Return the [x, y] coordinate for the center point of the cell that contains the specified text.  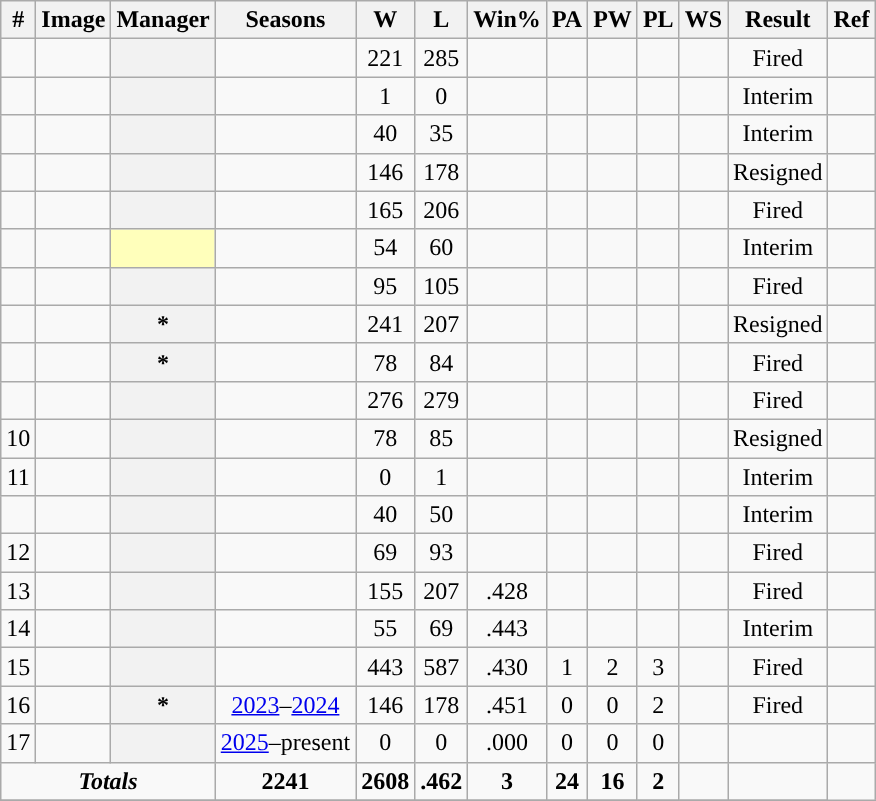
14 [18, 629]
L [442, 20]
17 [18, 743]
276 [386, 400]
Ref [852, 20]
PL [658, 20]
105 [442, 286]
165 [386, 210]
2023–2024 [285, 705]
50 [442, 515]
Image [74, 20]
.430 [508, 667]
241 [386, 324]
95 [386, 286]
12 [18, 553]
2241 [285, 781]
35 [442, 134]
Seasons [285, 20]
54 [386, 248]
206 [442, 210]
10 [18, 438]
2025–present [285, 743]
55 [386, 629]
2608 [386, 781]
155 [386, 591]
Totals [108, 781]
.451 [508, 705]
PW [613, 20]
60 [442, 248]
15 [18, 667]
Result [778, 20]
W [386, 20]
587 [442, 667]
.443 [508, 629]
285 [442, 58]
WS [703, 20]
84 [442, 362]
Manager [163, 20]
93 [442, 553]
24 [566, 781]
85 [442, 438]
.462 [442, 781]
# [18, 20]
.428 [508, 591]
.000 [508, 743]
11 [18, 477]
13 [18, 591]
279 [442, 400]
443 [386, 667]
Win% [508, 20]
PA [566, 20]
221 [386, 58]
